Provide the (X, Y) coordinate of the cell's center where the given text is located.  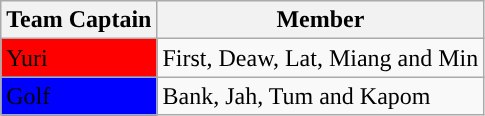
Yuri (79, 58)
First, Deaw, Lat, Miang and Min (320, 58)
Member (320, 20)
Golf (79, 96)
Bank, Jah, Tum and Kapom (320, 96)
Team Captain (79, 20)
